Output the (X, Y) coordinate of the center of the cell containing the given text.  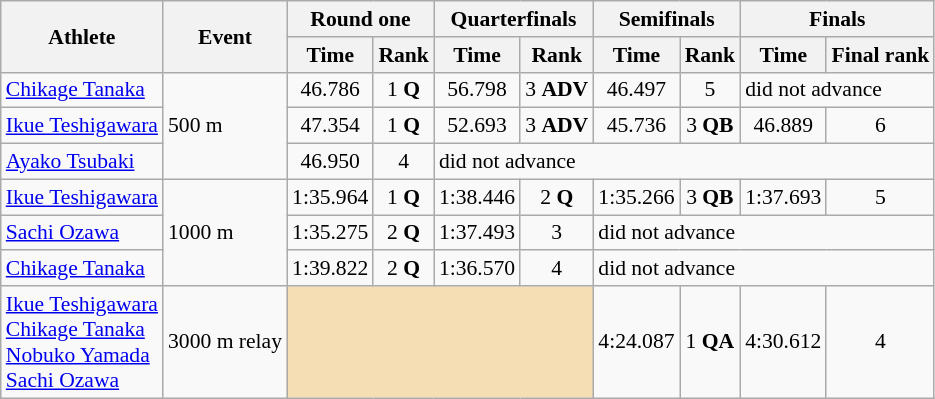
Athlete (82, 36)
Quarterfinals (514, 19)
Ikue TeshigawaraChikage TanakaNobuko YamadaSachi Ozawa (82, 342)
1:38.446 (477, 197)
1000 m (225, 232)
46.497 (636, 90)
500 m (225, 126)
Event (225, 36)
Final rank (880, 55)
46.889 (783, 126)
3 (556, 233)
56.798 (477, 90)
1:35.275 (330, 233)
46.786 (330, 90)
1:35.266 (636, 197)
1:35.964 (330, 197)
1:37.493 (477, 233)
1 QA (710, 342)
47.354 (330, 126)
1:39.822 (330, 269)
Finals (837, 19)
Ayako Tsubaki (82, 162)
3000 m relay (225, 342)
46.950 (330, 162)
52.693 (477, 126)
6 (880, 126)
Sachi Ozawa (82, 233)
4:24.087 (636, 342)
4:30.612 (783, 342)
Round one (360, 19)
1:36.570 (477, 269)
Semifinals (666, 19)
1:37.693 (783, 197)
45.736 (636, 126)
